Pinpoint the cell where the given text exists, returning its (x, y) midpoint coordinate. 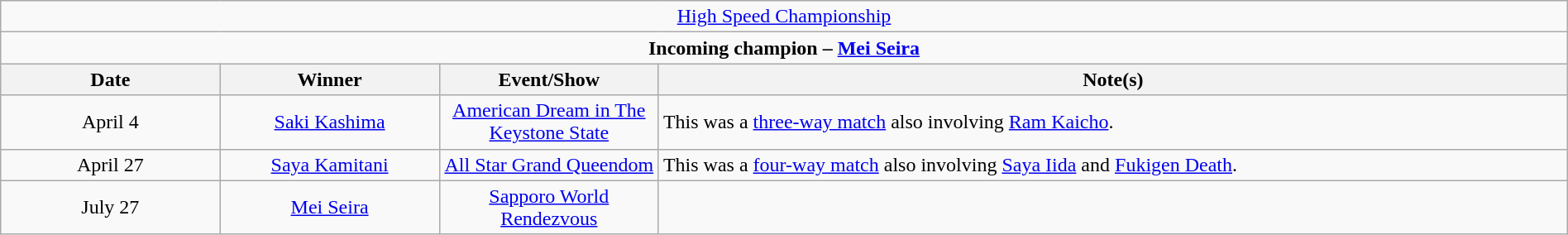
Date (111, 79)
All Star Grand Queendom (549, 165)
Incoming champion – Mei Seira (784, 48)
This was a three-way match also involving Ram Kaicho. (1113, 122)
Mei Seira (329, 207)
High Speed Championship (784, 17)
Event/Show (549, 79)
April 4 (111, 122)
July 27 (111, 207)
Sapporo World Rendezvous (549, 207)
April 27 (111, 165)
Winner (329, 79)
Note(s) (1113, 79)
Saya Kamitani (329, 165)
Saki Kashima (329, 122)
This was a four-way match also involving Saya Iida and Fukigen Death. (1113, 165)
American Dream in The Keystone State (549, 122)
